Detect which cell encompasses the target text, then output its [X, Y] center coordinate. 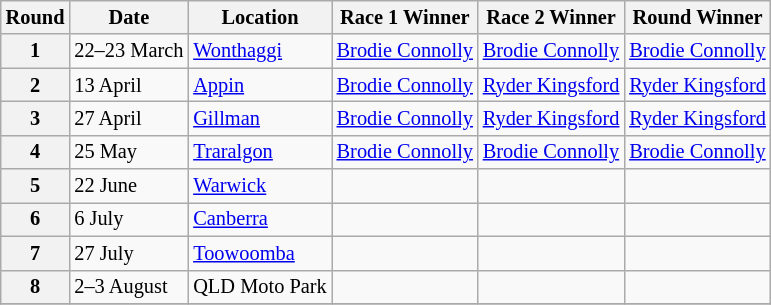
25 May [128, 152]
27 July [128, 253]
Round Winner [697, 17]
2 [36, 85]
6 July [128, 219]
Traralgon [260, 152]
Wonthaggi [260, 51]
8 [36, 287]
22 June [128, 186]
2–3 August [128, 287]
Appin [260, 85]
13 April [128, 85]
5 [36, 186]
Location [260, 17]
3 [36, 118]
7 [36, 253]
QLD Moto Park [260, 287]
Date [128, 17]
Race 1 Winner [405, 17]
6 [36, 219]
Race 2 Winner [551, 17]
Warwick [260, 186]
4 [36, 152]
Toowoomba [260, 253]
1 [36, 51]
Gillman [260, 118]
27 April [128, 118]
Canberra [260, 219]
Round [36, 17]
22–23 March [128, 51]
